Identify which cell holds the provided text, then report its (x, y) central coordinate. 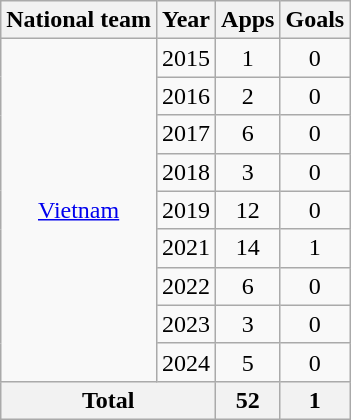
2016 (186, 96)
5 (248, 362)
2024 (186, 362)
Total (108, 400)
2015 (186, 58)
National team (79, 20)
Year (186, 20)
14 (248, 248)
2019 (186, 210)
Vietnam (79, 210)
Apps (248, 20)
2017 (186, 134)
2021 (186, 248)
2018 (186, 172)
Goals (315, 20)
12 (248, 210)
52 (248, 400)
2023 (186, 324)
2022 (186, 286)
2 (248, 96)
